From the cell containing the given text, extract its center point as (x, y) coordinate. 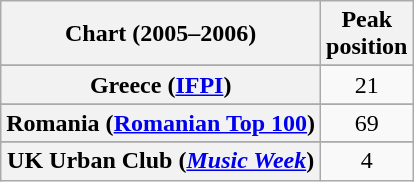
Greece (IFPI) (161, 85)
Romania (Romanian Top 100) (161, 123)
21 (367, 85)
Peakposition (367, 34)
UK Urban Club (Music Week) (161, 161)
Chart (2005–2006) (161, 34)
4 (367, 161)
69 (367, 123)
